Scan for the cell matching the given text and deliver its (X, Y) coordinate at center. 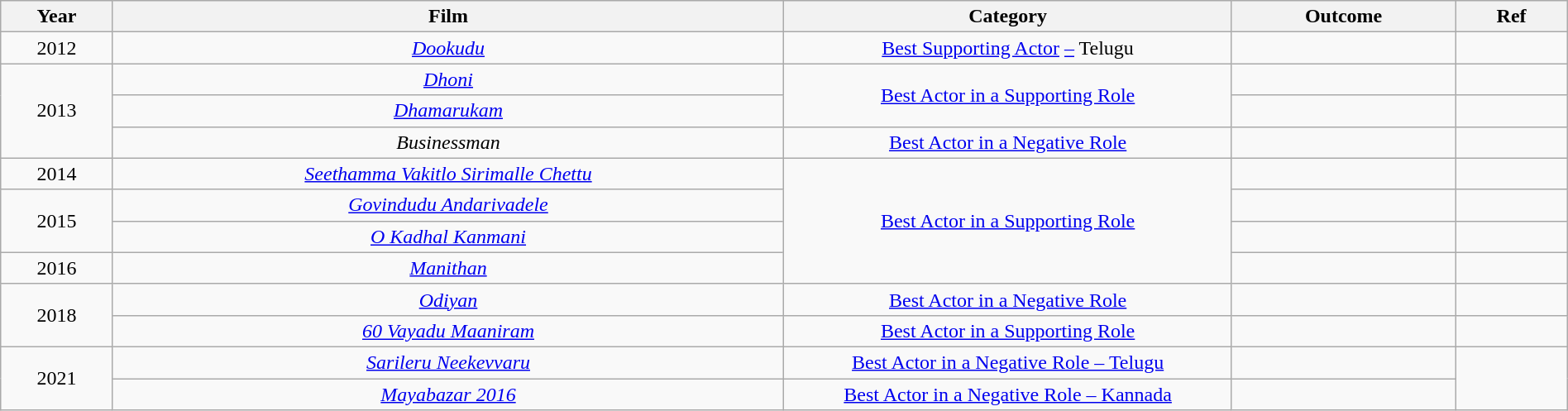
Outcome (1343, 17)
Businessman (448, 142)
2013 (56, 111)
2016 (56, 268)
Dookudu (448, 48)
Best Supporting Actor – Telugu (1007, 48)
Best Actor in a Negative Role – Telugu (1007, 362)
O Kadhal Kanmani (448, 237)
Ref (1512, 17)
2015 (56, 221)
Manithan (448, 268)
Dhamarukam (448, 111)
Odiyan (448, 299)
2021 (56, 378)
Sarileru Neekevvaru (448, 362)
Year (56, 17)
Best Actor in a Negative Role – Kannada (1007, 394)
2012 (56, 48)
Film (448, 17)
Govindudu Andarivadele (448, 205)
2018 (56, 315)
Dhoni (448, 79)
Seethamma Vakitlo Sirimalle Chettu (448, 174)
2014 (56, 174)
Mayabazar 2016 (448, 394)
60 Vayadu Maaniram (448, 331)
Category (1007, 17)
